Search for the cell housing the specified text and yield its (X, Y) center coordinate. 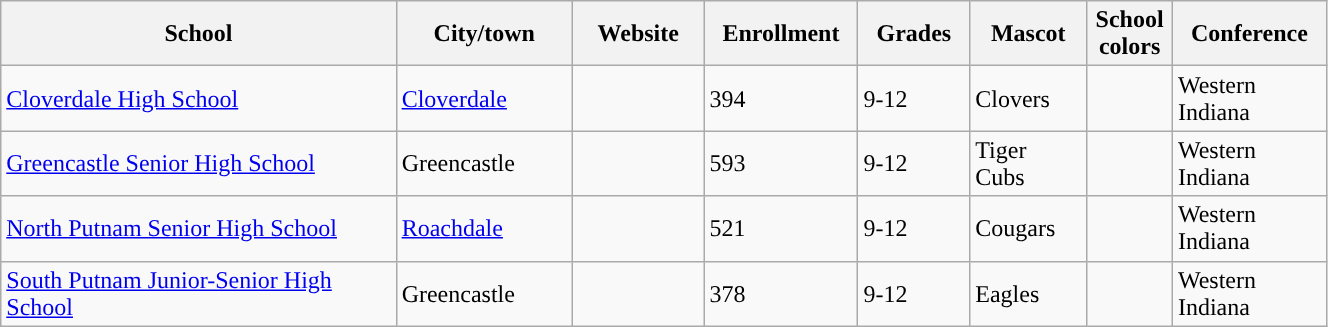
Conference (1249, 34)
Cloverdale (484, 98)
394 (781, 98)
Clovers (1028, 98)
Website (638, 34)
Eagles (1028, 294)
Tiger Cubs (1028, 164)
Mascot (1028, 34)
Cloverdale High School (198, 98)
Roachdale (484, 228)
Greencastle Senior High School (198, 164)
School (198, 34)
521 (781, 228)
School colors (1130, 34)
593 (781, 164)
Grades (914, 34)
City/town (484, 34)
North Putnam Senior High School (198, 228)
Enrollment (781, 34)
South Putnam Junior-Senior High School (198, 294)
378 (781, 294)
Cougars (1028, 228)
